Identify which cell holds the provided text, then report its (x, y) central coordinate. 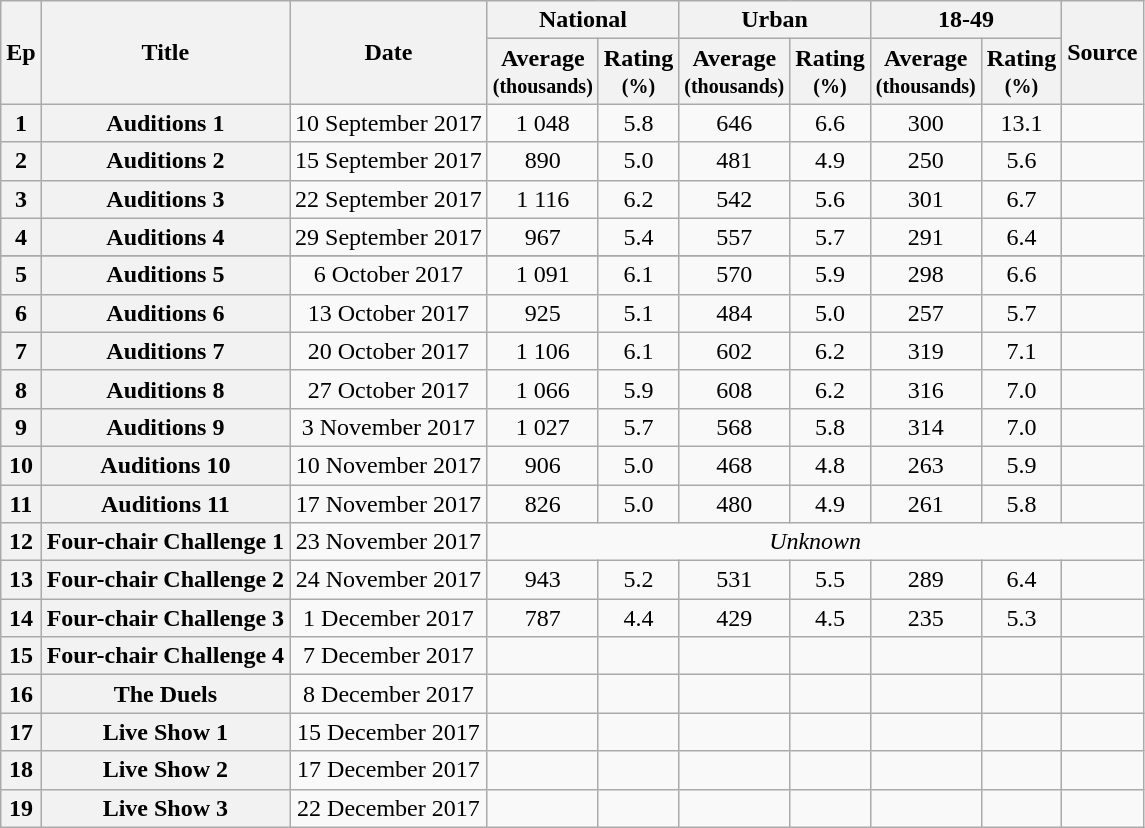
5 (21, 275)
24 November 2017 (389, 580)
7.1 (1021, 351)
261 (926, 503)
429 (734, 618)
15 (21, 656)
298 (926, 275)
29 September 2017 (389, 237)
646 (734, 123)
1 116 (542, 199)
289 (926, 580)
Auditions 9 (165, 427)
314 (926, 427)
301 (926, 199)
484 (734, 313)
263 (926, 465)
Live Show 2 (165, 770)
480 (734, 503)
8 (21, 389)
Auditions 11 (165, 503)
925 (542, 313)
15 September 2017 (389, 161)
Unknown (815, 542)
Source (1102, 52)
468 (734, 465)
17 November 2017 (389, 503)
3 November 2017 (389, 427)
13 October 2017 (389, 313)
Live Show 1 (165, 732)
1 106 (542, 351)
Auditions 3 (165, 199)
3 (21, 199)
300 (926, 123)
481 (734, 161)
19 (21, 808)
Auditions 10 (165, 465)
826 (542, 503)
943 (542, 580)
Auditions 6 (165, 313)
27 October 2017 (389, 389)
4.4 (638, 618)
Auditions 4 (165, 237)
1 048 (542, 123)
250 (926, 161)
14 (21, 618)
Four-chair Challenge 3 (165, 618)
1 (21, 123)
570 (734, 275)
4.8 (830, 465)
5.1 (638, 313)
Auditions 1 (165, 123)
18-49 (966, 20)
The Duels (165, 694)
7 (21, 351)
9 (21, 427)
5.2 (638, 580)
1 091 (542, 275)
1 December 2017 (389, 618)
7 December 2017 (389, 656)
257 (926, 313)
5.4 (638, 237)
235 (926, 618)
6 October 2017 (389, 275)
4.5 (830, 618)
608 (734, 389)
11 (21, 503)
23 November 2017 (389, 542)
17 (21, 732)
22 December 2017 (389, 808)
Auditions 2 (165, 161)
20 October 2017 (389, 351)
Ep (21, 52)
16 (21, 694)
787 (542, 618)
Auditions 8 (165, 389)
Live Show 3 (165, 808)
8 December 2017 (389, 694)
890 (542, 161)
Four-chair Challenge 1 (165, 542)
602 (734, 351)
1 066 (542, 389)
Date (389, 52)
5.5 (830, 580)
531 (734, 580)
319 (926, 351)
568 (734, 427)
Auditions 7 (165, 351)
15 December 2017 (389, 732)
6.7 (1021, 199)
557 (734, 237)
10 November 2017 (389, 465)
6 (21, 313)
906 (542, 465)
10 September 2017 (389, 123)
13.1 (1021, 123)
Four-chair Challenge 2 (165, 580)
1 027 (542, 427)
291 (926, 237)
542 (734, 199)
5.3 (1021, 618)
17 December 2017 (389, 770)
Title (165, 52)
18 (21, 770)
4 (21, 237)
13 (21, 580)
22 September 2017 (389, 199)
National (582, 20)
10 (21, 465)
967 (542, 237)
Four-chair Challenge 4 (165, 656)
Urban (774, 20)
2 (21, 161)
12 (21, 542)
316 (926, 389)
Auditions 5 (165, 275)
